Locate the cell with the specified text and output its (x, y) center coordinate. 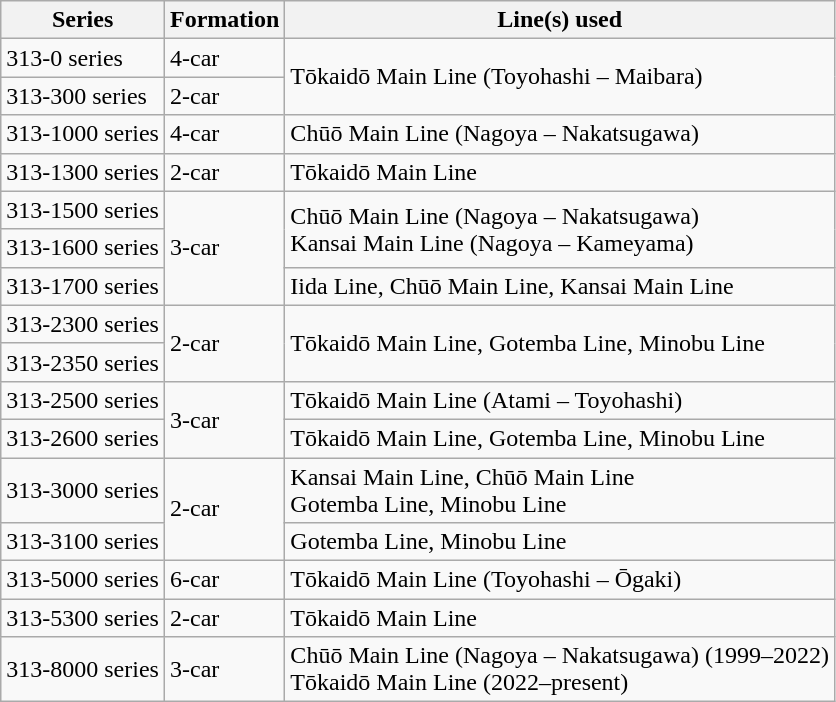
313-3000 series (83, 490)
313-5300 series (83, 618)
Tōkaidō Main Line (Atami – Toyohashi) (560, 400)
Kansai Main Line, Chūō Main LineGotemba Line, Minobu Line (560, 490)
Tōkaidō Main Line (Toyohashi – Maibara) (560, 77)
313-1600 series (83, 248)
313-2500 series (83, 400)
313-2350 series (83, 362)
313-5000 series (83, 580)
313-0 series (83, 58)
313-2600 series (83, 438)
Formation (224, 20)
Tōkaidō Main Line (Toyohashi – Ōgaki) (560, 580)
Chūō Main Line (Nagoya – Nakatsugawa) (1999–2022)Tōkaidō Main Line (2022–present) (560, 670)
6-car (224, 580)
313-1000 series (83, 134)
313-1700 series (83, 286)
313-1500 series (83, 210)
Iida Line, Chūō Main Line, Kansai Main Line (560, 286)
313-8000 series (83, 670)
Series (83, 20)
Gotemba Line, Minobu Line (560, 542)
313-1300 series (83, 172)
Chūō Main Line (Nagoya – Nakatsugawa)Kansai Main Line (Nagoya – Kameyama) (560, 229)
313-2300 series (83, 324)
313-300 series (83, 96)
313-3100 series (83, 542)
Chūō Main Line (Nagoya – Nakatsugawa) (560, 134)
Line(s) used (560, 20)
